Provide the (X, Y) coordinate of the cell's center where the given text is located.  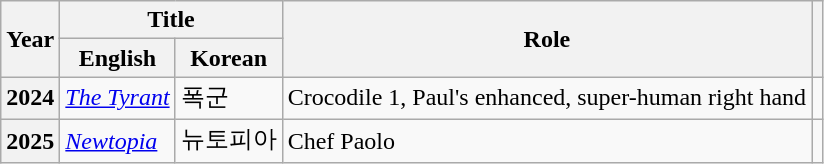
Role (546, 39)
2024 (30, 98)
Korean (228, 58)
Year (30, 39)
Title (171, 20)
The Tyrant (118, 98)
Newtopia (118, 140)
폭군 (228, 98)
Chef Paolo (546, 140)
뉴토피아 (228, 140)
English (118, 58)
2025 (30, 140)
Crocodile 1, Paul's enhanced, super-human right hand (546, 98)
